Search for the cell housing the specified text and yield its [X, Y] center coordinate. 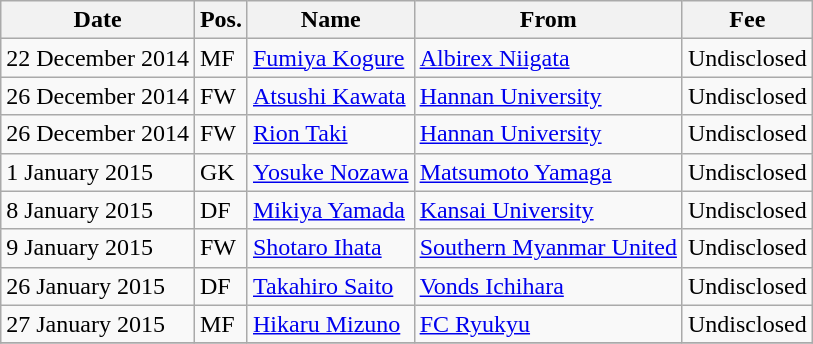
27 January 2015 [98, 324]
Kansai University [548, 210]
Rion Taki [330, 134]
Matsumoto Yamaga [548, 172]
Mikiya Yamada [330, 210]
22 December 2014 [98, 58]
Southern Myanmar United [548, 248]
Yosuke Nozawa [330, 172]
1 January 2015 [98, 172]
Name [330, 20]
Vonds Ichihara [548, 286]
Fumiya Kogure [330, 58]
9 January 2015 [98, 248]
Atsushi Kawata [330, 96]
From [548, 20]
Albirex Niigata [548, 58]
Shotaro Ihata [330, 248]
Fee [747, 20]
8 January 2015 [98, 210]
FC Ryukyu [548, 324]
Takahiro Saito [330, 286]
Date [98, 20]
GK [220, 172]
26 January 2015 [98, 286]
Pos. [220, 20]
Hikaru Mizuno [330, 324]
